Pinpoint the cell where the given text exists, returning its (X, Y) midpoint coordinate. 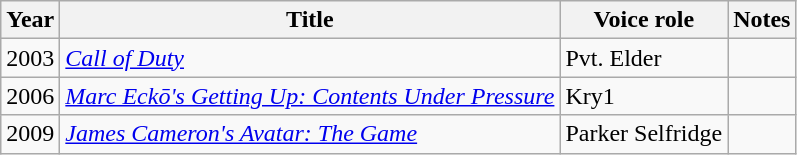
Title (310, 20)
Voice role (644, 20)
2003 (30, 58)
Call of Duty (310, 58)
Marc Eckō's Getting Up: Contents Under Pressure (310, 96)
James Cameron's Avatar: The Game (310, 134)
Notes (762, 20)
Kry1 (644, 96)
Parker Selfridge (644, 134)
2006 (30, 96)
Pvt. Elder (644, 58)
2009 (30, 134)
Year (30, 20)
